Capture the cell that displays the provided text and extract its (x, y) central coordinate. 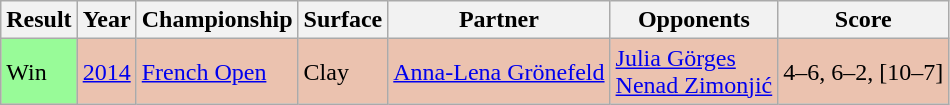
Result (39, 20)
Partner (499, 20)
Opponents (694, 20)
Score (864, 20)
Clay (343, 72)
Julia Görges Nenad Zimonjić (694, 72)
French Open (217, 72)
Anna-Lena Grönefeld (499, 72)
Championship (217, 20)
4–6, 6–2, [10–7] (864, 72)
2014 (106, 72)
Surface (343, 20)
Win (39, 72)
Year (106, 20)
